Search for the cell housing the specified text and yield its [X, Y] center coordinate. 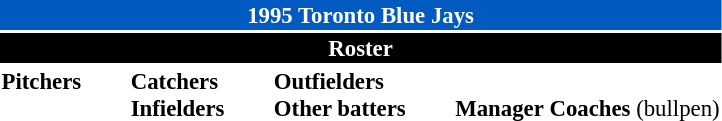
Roster [360, 48]
1995 Toronto Blue Jays [360, 15]
